Output the (X, Y) coordinate of the center of the cell containing the given text.  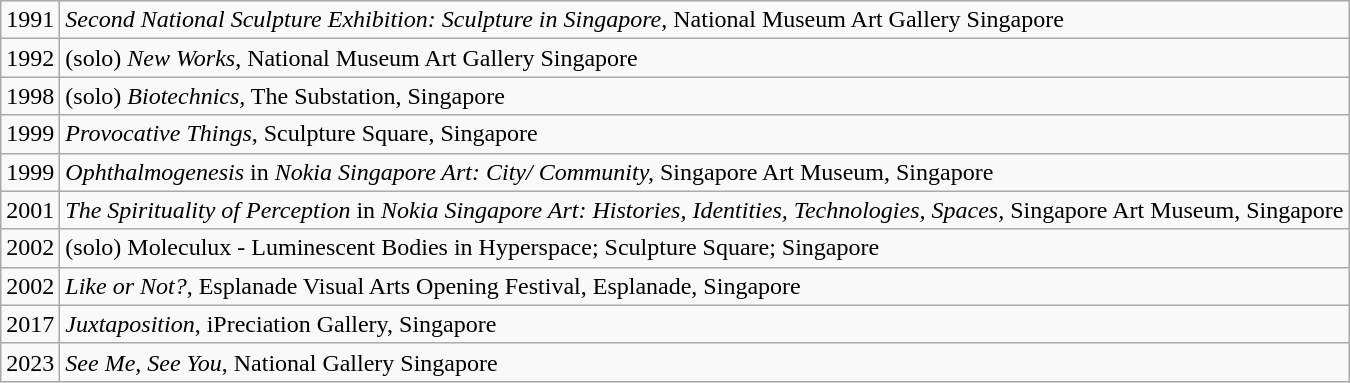
Ophthalmogenesis in Nokia Singapore Art: City/ Community, Singapore Art Museum, Singapore (704, 172)
2001 (30, 210)
Like or Not?, Esplanade Visual Arts Opening Festival, Esplanade, Singapore (704, 286)
2023 (30, 362)
See Me, See You, National Gallery Singapore (704, 362)
1991 (30, 20)
The Spirituality of Perception in Nokia Singapore Art: Histories, Identities, Technologies, Spaces, Singapore Art Museum, Singapore (704, 210)
(solo) Moleculux - Luminescent Bodies in Hyperspace; Sculpture Square; Singapore (704, 248)
Second National Sculpture Exhibition: Sculpture in Singapore, National Museum Art Gallery Singapore (704, 20)
(solo) New Works, National Museum Art Gallery Singapore (704, 58)
1998 (30, 96)
2017 (30, 324)
1992 (30, 58)
Provocative Things, Sculpture Square, Singapore (704, 134)
Juxtaposition, iPreciation Gallery, Singapore (704, 324)
(solo) Biotechnics, The Substation, Singapore (704, 96)
